From the cell containing the given text, extract its center point as [x, y] coordinate. 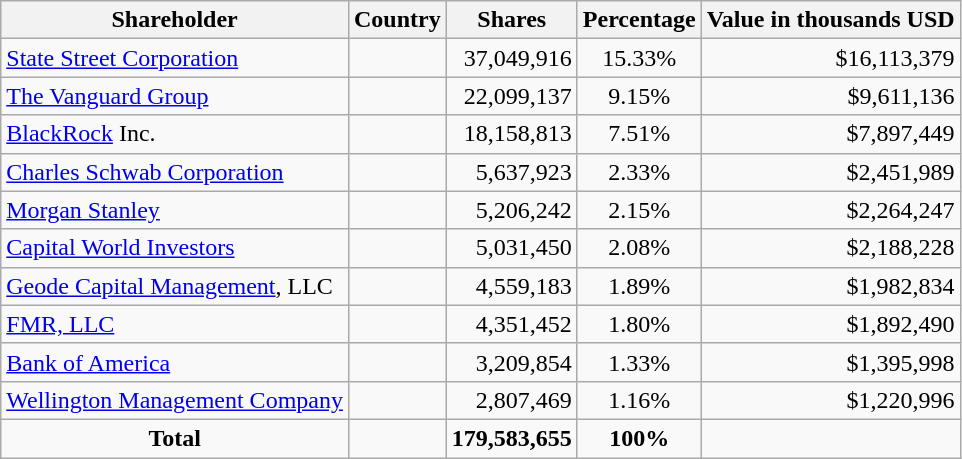
2.33% [639, 172]
BlackRock Inc. [175, 134]
1.89% [639, 286]
The Vanguard Group [175, 96]
Country [397, 20]
1.33% [639, 362]
Capital World Investors [175, 248]
$1,892,490 [830, 324]
Shares [512, 20]
4,559,183 [512, 286]
Total [175, 438]
$9,611,136 [830, 96]
37,049,916 [512, 58]
2,807,469 [512, 400]
179,583,655 [512, 438]
Value in thousands USD [830, 20]
$1,982,834 [830, 286]
Morgan Stanley [175, 210]
$2,264,247 [830, 210]
Shareholder [175, 20]
1.16% [639, 400]
State Street Corporation [175, 58]
4,351,452 [512, 324]
18,158,813 [512, 134]
$2,451,989 [830, 172]
Wellington Management Company [175, 400]
2.08% [639, 248]
9.15% [639, 96]
100% [639, 438]
5,206,242 [512, 210]
Charles Schwab Corporation [175, 172]
7.51% [639, 134]
$7,897,449 [830, 134]
5,031,450 [512, 248]
Bank of America [175, 362]
FMR, LLC [175, 324]
Percentage [639, 20]
3,209,854 [512, 362]
1.80% [639, 324]
$2,188,228 [830, 248]
5,637,923 [512, 172]
2.15% [639, 210]
$1,395,998 [830, 362]
Geode Capital Management, LLC [175, 286]
$16,113,379 [830, 58]
22,099,137 [512, 96]
$1,220,996 [830, 400]
15.33% [639, 58]
